Find where the given text appears and provide that cell's center as (X, Y) coordinate. 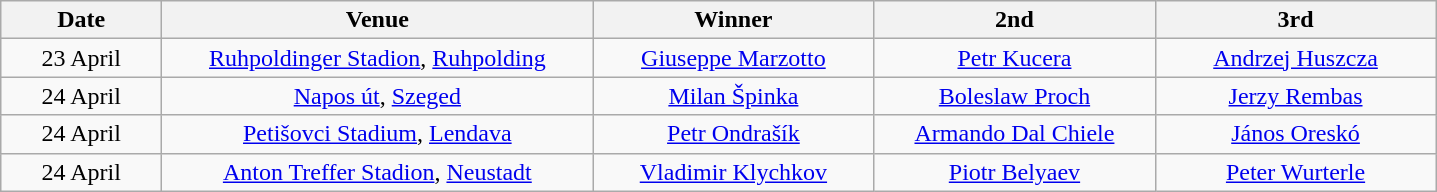
Andrzej Huszcza (1296, 58)
Venue (378, 20)
Ruhpoldinger Stadion, Ruhpolding (378, 58)
Winner (734, 20)
Peter Wurterle (1296, 172)
Armando Dal Chiele (1014, 134)
Piotr Belyaev (1014, 172)
Jerzy Rembas (1296, 96)
2nd (1014, 20)
Milan Špinka (734, 96)
Petr Ondrašík (734, 134)
3rd (1296, 20)
23 April (82, 58)
Giuseppe Marzotto (734, 58)
Boleslaw Proch (1014, 96)
Date (82, 20)
Napos út, Szeged (378, 96)
Petr Kucera (1014, 58)
Anton Treffer Stadion, Neustadt (378, 172)
Vladimir Klychkov (734, 172)
Petišovci Stadium, Lendava (378, 134)
János Oreskó (1296, 134)
